Extract the (X, Y) coordinate from the center of the cell holding the provided text.  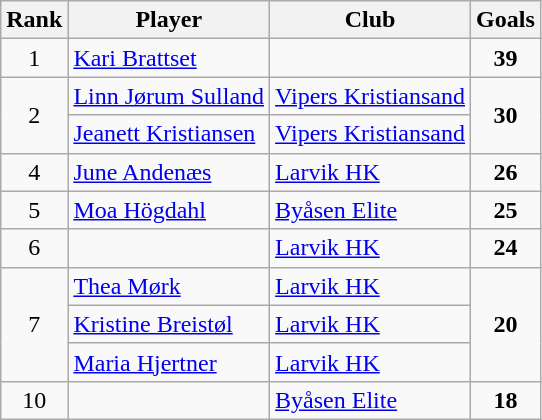
Kari Brattset (169, 58)
Maria Hjertner (169, 362)
1 (34, 58)
7 (34, 324)
39 (506, 58)
Moa Högdahl (169, 210)
Rank (34, 20)
6 (34, 248)
4 (34, 172)
2 (34, 115)
Thea Mørk (169, 286)
18 (506, 400)
20 (506, 324)
26 (506, 172)
Kristine Breistøl (169, 324)
5 (34, 210)
Club (370, 20)
10 (34, 400)
24 (506, 248)
Linn Jørum Sulland (169, 96)
25 (506, 210)
Goals (506, 20)
Player (169, 20)
June Andenæs (169, 172)
30 (506, 115)
Jeanett Kristiansen (169, 134)
